Output the (X, Y) coordinate of the center of the cell containing the given text.  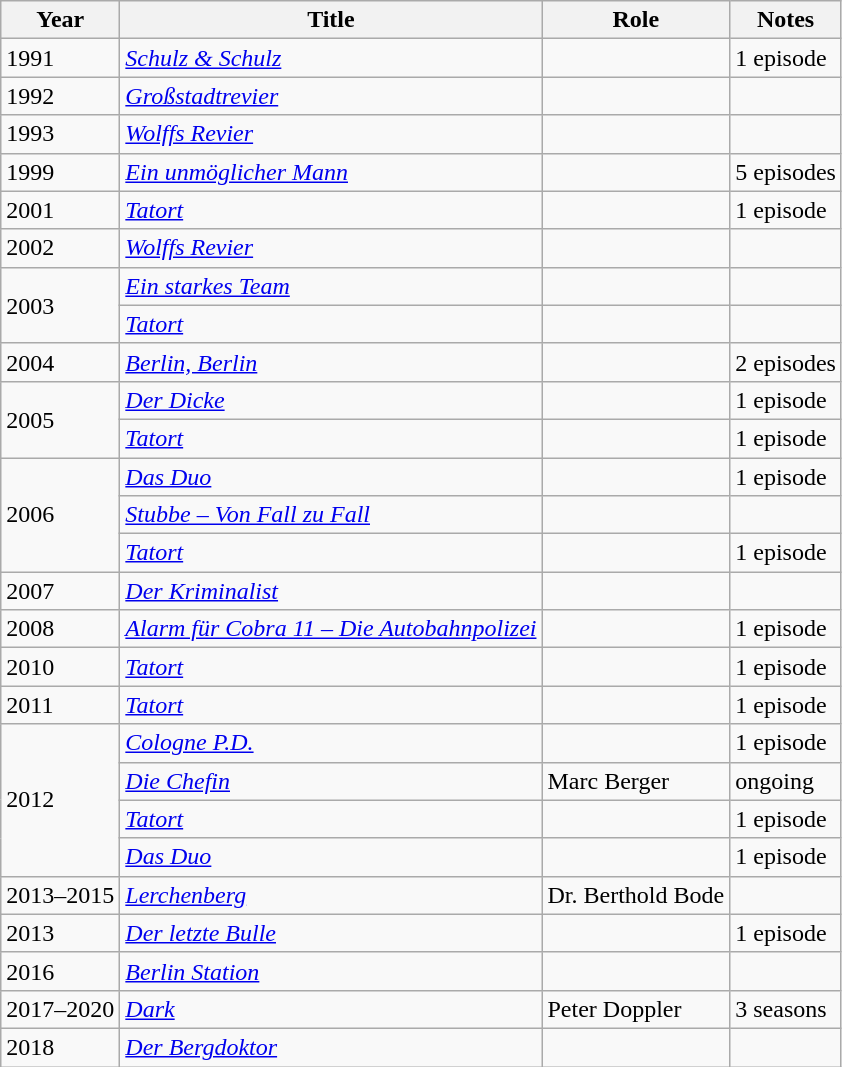
1991 (60, 58)
Year (60, 20)
Role (636, 20)
Peter Doppler (636, 1009)
1993 (60, 134)
2012 (60, 800)
2018 (60, 1047)
5 episodes (786, 172)
2002 (60, 248)
2010 (60, 667)
3 seasons (786, 1009)
2003 (60, 305)
Die Chefin (331, 781)
2 episodes (786, 362)
Marc Berger (636, 781)
2005 (60, 419)
1999 (60, 172)
2001 (60, 210)
Der Bergdoktor (331, 1047)
Schulz & Schulz (331, 58)
Ein unmöglicher Mann (331, 172)
Cologne P.D. (331, 743)
2006 (60, 515)
ongoing (786, 781)
2011 (60, 705)
2008 (60, 629)
2017–2020 (60, 1009)
Alarm für Cobra 11 – Die Autobahnpolizei (331, 629)
2004 (60, 362)
Dark (331, 1009)
Großstadtrevier (331, 96)
Lerchenberg (331, 895)
2013–2015 (60, 895)
Dr. Berthold Bode (636, 895)
Notes (786, 20)
2016 (60, 971)
Ein starkes Team (331, 286)
1992 (60, 96)
Berlin Station (331, 971)
Title (331, 20)
Der Kriminalist (331, 591)
2007 (60, 591)
Stubbe – Von Fall zu Fall (331, 515)
Der Dicke (331, 400)
2013 (60, 933)
Berlin, Berlin (331, 362)
Der letzte Bulle (331, 933)
